Provide the [X, Y] coordinate of the cell's center where the given text is located.  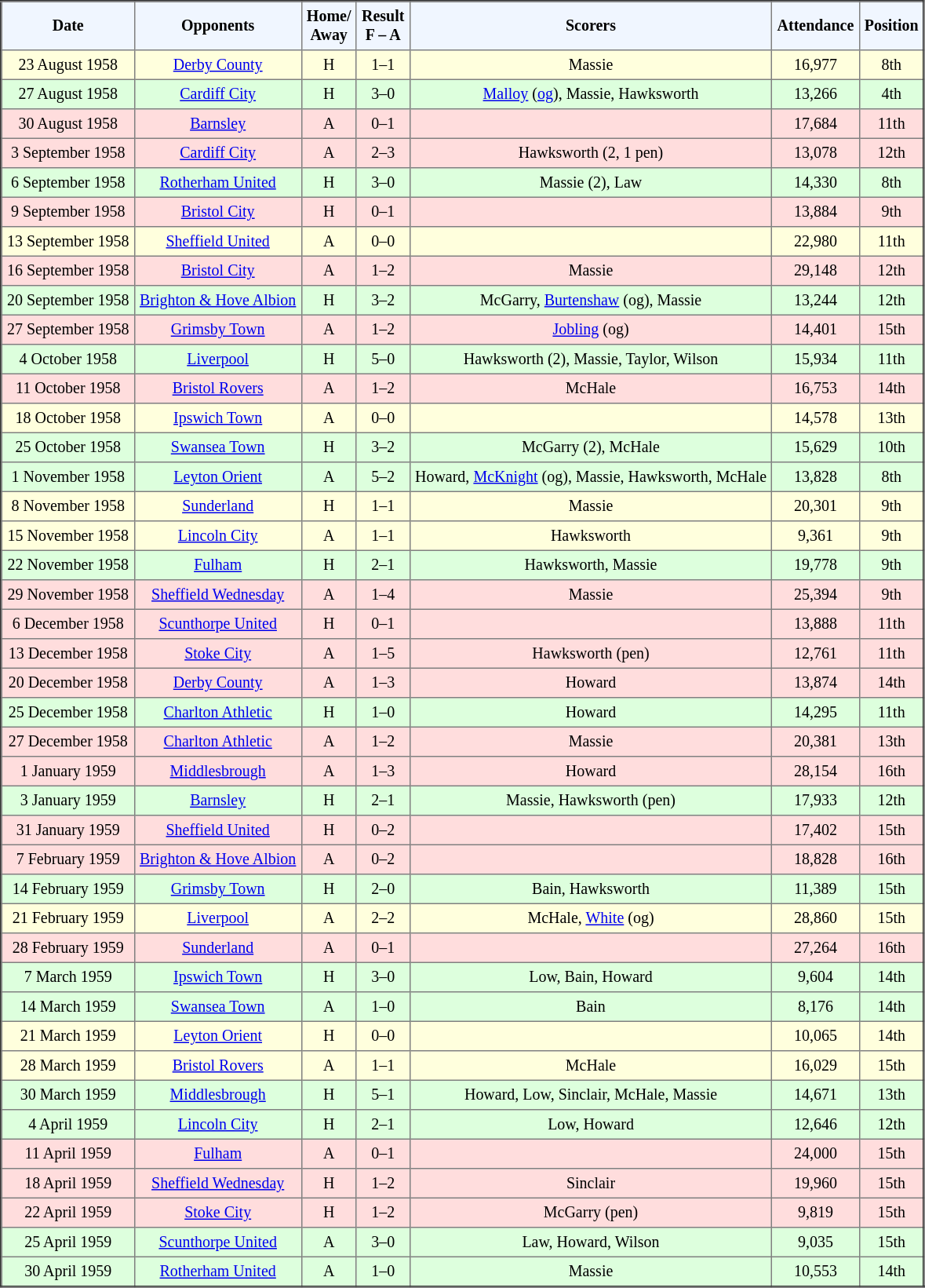
Low, Howard [591, 1125]
7 February 1959 [68, 859]
28,154 [816, 772]
1 November 1958 [68, 477]
15,629 [816, 447]
11 April 1959 [68, 1154]
9,361 [816, 536]
23 August 1958 [68, 65]
5–2 [383, 477]
4 April 1959 [68, 1125]
1 January 1959 [68, 772]
16,977 [816, 65]
ResultF – A [383, 26]
10,065 [816, 1036]
25 April 1959 [68, 1242]
22 April 1959 [68, 1213]
16,753 [816, 389]
17,402 [816, 830]
Attendance [816, 26]
16 September 1958 [68, 271]
14 February 1959 [68, 889]
19,960 [816, 1184]
14,671 [816, 1095]
Low, Bain, Howard [591, 977]
27,264 [816, 948]
3 January 1959 [68, 801]
13 December 1958 [68, 654]
Malloy (og), Massie, Hawksworth [591, 94]
30 March 1959 [68, 1095]
8 November 1958 [68, 506]
13,888 [816, 624]
Massie, Hawksworth (pen) [591, 801]
2–3 [383, 153]
McGarry, Burtenshaw (og), Massie [591, 301]
13,884 [816, 212]
9,604 [816, 977]
13,874 [816, 683]
9,035 [816, 1242]
10,553 [816, 1272]
15,934 [816, 359]
27 September 1958 [68, 330]
24,000 [816, 1154]
8,176 [816, 1007]
4 October 1958 [68, 359]
14,401 [816, 330]
12,646 [816, 1125]
Hawksworth (2, 1 pen) [591, 153]
Hawksworth [591, 536]
4th [891, 94]
25 October 1958 [68, 447]
10th [891, 447]
20,381 [816, 742]
18,828 [816, 859]
14 March 1959 [68, 1007]
11,389 [816, 889]
17,684 [816, 124]
12,761 [816, 654]
25,394 [816, 595]
31 January 1959 [68, 830]
18 October 1958 [68, 418]
22,980 [816, 242]
14,578 [816, 418]
6 December 1958 [68, 624]
22 November 1958 [68, 565]
McHale, White (og) [591, 918]
Hawksworth, Massie [591, 565]
Opponents [218, 26]
25 December 1958 [68, 713]
28 February 1959 [68, 948]
13 September 1958 [68, 242]
Hawksworth (pen) [591, 654]
14,295 [816, 713]
13,266 [816, 94]
27 August 1958 [68, 94]
14,330 [816, 183]
Hawksworth (2), Massie, Taylor, Wilson [591, 359]
1–4 [383, 595]
19,778 [816, 565]
5–0 [383, 359]
Home/Away [329, 26]
9,819 [816, 1213]
Position [891, 26]
2–2 [383, 918]
15 November 1958 [68, 536]
3 September 1958 [68, 153]
29,148 [816, 271]
2–0 [383, 889]
Bain, Hawksworth [591, 889]
6 September 1958 [68, 183]
30 April 1959 [68, 1272]
Sinclair [591, 1184]
9 September 1958 [68, 212]
5–1 [383, 1095]
Howard, Low, Sinclair, McHale, Massie [591, 1095]
20,301 [816, 506]
20 December 1958 [68, 683]
Date [68, 26]
16,029 [816, 1066]
29 November 1958 [68, 595]
11 October 1958 [68, 389]
20 September 1958 [68, 301]
30 August 1958 [68, 124]
13,244 [816, 301]
13,078 [816, 153]
28 March 1959 [68, 1066]
17,933 [816, 801]
McGarry (2), McHale [591, 447]
21 February 1959 [68, 918]
McGarry (pen) [591, 1213]
28,860 [816, 918]
21 March 1959 [68, 1036]
Bain [591, 1007]
1–5 [383, 654]
Massie (2), Law [591, 183]
Howard, McKnight (og), Massie, Hawksworth, McHale [591, 477]
Scorers [591, 26]
Jobling (og) [591, 330]
13,828 [816, 477]
7 March 1959 [68, 977]
18 April 1959 [68, 1184]
27 December 1958 [68, 742]
Law, Howard, Wilson [591, 1242]
